Return the (x, y) coordinate for the center point of the cell that contains the specified text.  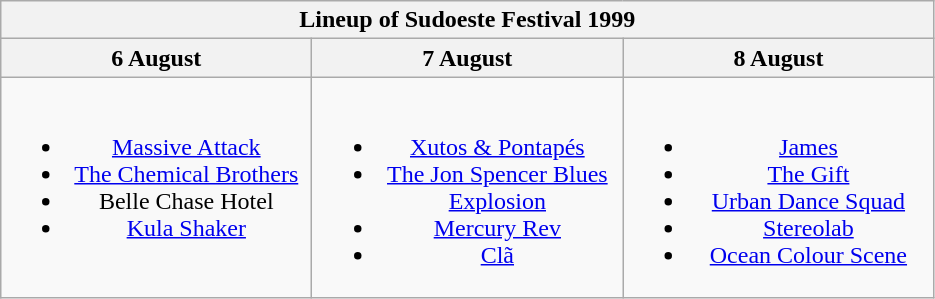
6 August (156, 58)
8 August (778, 58)
Lineup of Sudoeste Festival 1999 (468, 20)
Massive AttackThe Chemical BrothersBelle Chase HotelKula Shaker (156, 188)
Xutos & PontapésThe Jon Spencer Blues ExplosionMercury RevClã (468, 188)
7 August (468, 58)
JamesThe GiftUrban Dance SquadStereolabOcean Colour Scene (778, 188)
